Provide the (X, Y) coordinate of the cell's center where the given text is located.  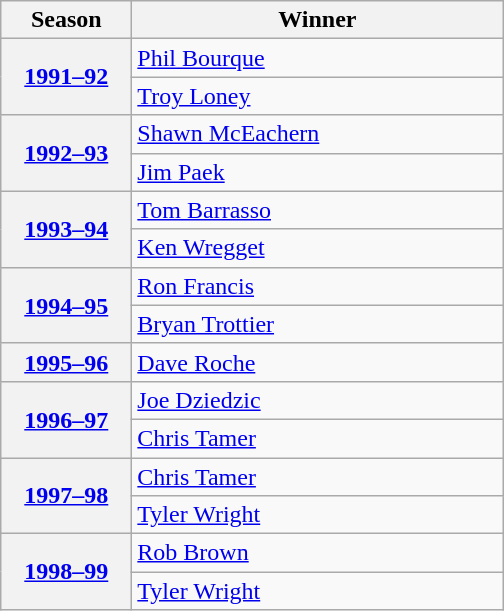
Joe Dziedzic (318, 400)
1995–96 (66, 362)
1992–93 (66, 153)
Dave Roche (318, 362)
Jim Paek (318, 172)
1991–92 (66, 77)
Bryan Trottier (318, 324)
1998–99 (66, 572)
1997–98 (66, 496)
Season (66, 20)
Rob Brown (318, 553)
Shawn McEachern (318, 134)
1993–94 (66, 229)
Ken Wregget (318, 248)
Ron Francis (318, 286)
Phil Bourque (318, 58)
1996–97 (66, 419)
Tom Barrasso (318, 210)
Troy Loney (318, 96)
1994–95 (66, 305)
Winner (318, 20)
